Determine the [x, y] coordinate at the center of the cell enclosing the given text.  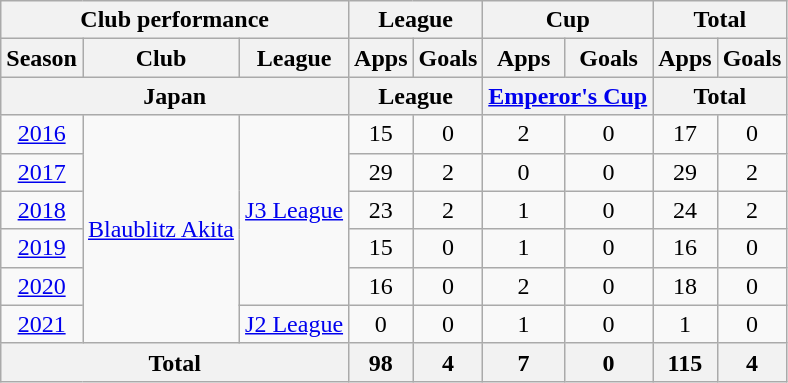
24 [685, 210]
Cup [568, 20]
7 [524, 362]
2016 [42, 134]
Japan [175, 96]
Season [42, 58]
17 [685, 134]
Blaublitz Akita [160, 229]
2019 [42, 248]
2018 [42, 210]
J2 League [294, 324]
2020 [42, 286]
2021 [42, 324]
J3 League [294, 210]
23 [381, 210]
Club [160, 58]
18 [685, 286]
115 [685, 362]
98 [381, 362]
Emperor's Cup [568, 96]
Club performance [175, 20]
2017 [42, 172]
